Scan for the cell matching the given text and deliver its (X, Y) coordinate at center. 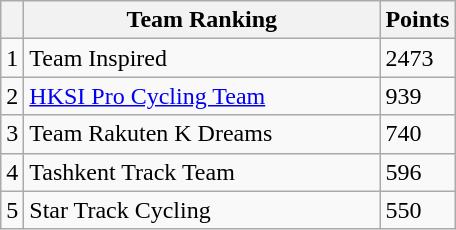
4 (12, 172)
Star Track Cycling (202, 210)
1 (12, 58)
Team Rakuten K Dreams (202, 134)
2 (12, 96)
Team Ranking (202, 20)
550 (418, 210)
Tashkent Track Team (202, 172)
939 (418, 96)
2473 (418, 58)
596 (418, 172)
Points (418, 20)
Team Inspired (202, 58)
3 (12, 134)
HKSI Pro Cycling Team (202, 96)
740 (418, 134)
5 (12, 210)
